Search for the cell housing the specified text and yield its [X, Y] center coordinate. 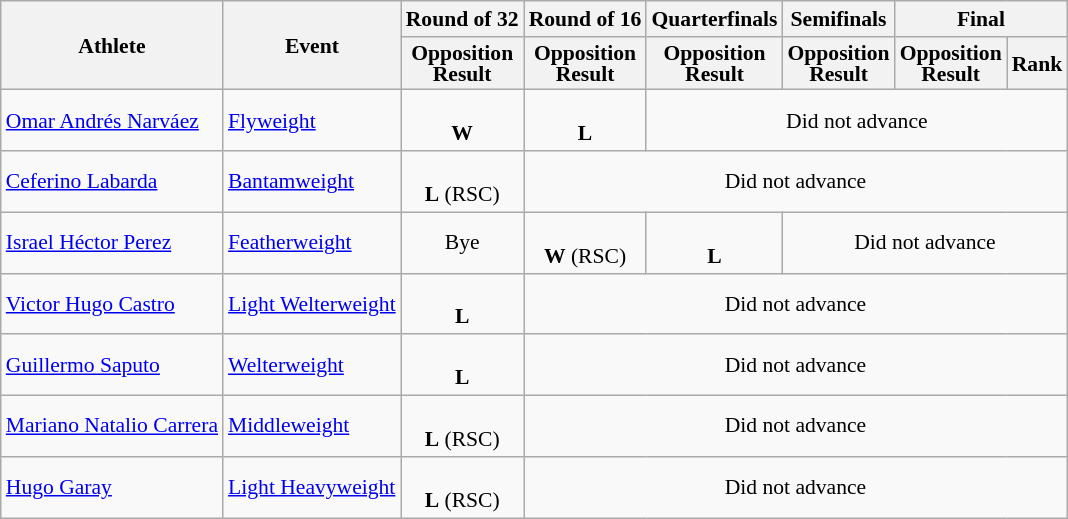
Victor Hugo Castro [112, 304]
Round of 16 [586, 19]
Light Heavyweight [312, 488]
Welterweight [312, 366]
Israel Héctor Perez [112, 242]
W [462, 120]
Featherweight [312, 242]
Ceferino Labarda [112, 182]
Semifinals [839, 19]
Middleweight [312, 426]
Light Welterweight [312, 304]
Hugo Garay [112, 488]
Bye [462, 242]
Flyweight [312, 120]
Rank [1038, 64]
Quarterfinals [714, 19]
Event [312, 46]
Omar Andrés Narváez [112, 120]
Bantamweight [312, 182]
Round of 32 [462, 19]
Athlete [112, 46]
Mariano Natalio Carrera [112, 426]
W (RSC) [586, 242]
Guillermo Saputo [112, 366]
Final [982, 19]
